Scan for the cell matching the given text and deliver its [x, y] coordinate at center. 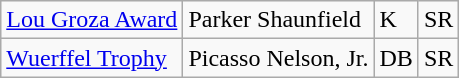
Wuerffel Trophy [92, 58]
Parker Shaunfield [278, 20]
Picasso Nelson, Jr. [278, 58]
DB [396, 58]
Lou Groza Award [92, 20]
K [396, 20]
